From the cell containing the given text, extract its center point as [x, y] coordinate. 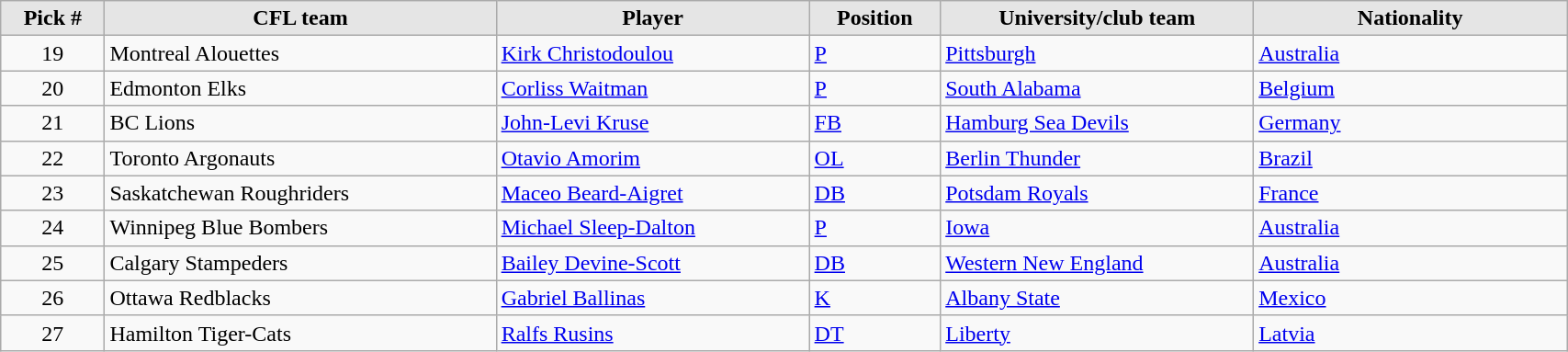
Pittsburgh [1097, 53]
Hamilton Tiger-Cats [300, 333]
Position [874, 18]
DT [874, 333]
Gabriel Ballinas [652, 298]
Saskatchewan Roughriders [300, 193]
Michael Sleep-Dalton [652, 228]
Ottawa Redblacks [300, 298]
K [874, 298]
BC Lions [300, 123]
Toronto Argonauts [300, 158]
22 [53, 158]
France [1411, 193]
27 [53, 333]
19 [53, 53]
Otavio Amorim [652, 158]
Player [652, 18]
Belgium [1411, 88]
University/club team [1097, 18]
25 [53, 263]
Winnipeg Blue Bombers [300, 228]
CFL team [300, 18]
Montreal Alouettes [300, 53]
John-Levi Kruse [652, 123]
24 [53, 228]
21 [53, 123]
South Alabama [1097, 88]
Hamburg Sea Devils [1097, 123]
23 [53, 193]
Kirk Christodoulou [652, 53]
Ralfs Rusins [652, 333]
26 [53, 298]
Iowa [1097, 228]
Pick # [53, 18]
Maceo Beard-Aigret [652, 193]
Latvia [1411, 333]
Nationality [1411, 18]
20 [53, 88]
Mexico [1411, 298]
Edmonton Elks [300, 88]
OL [874, 158]
Bailey Devine-Scott [652, 263]
Potsdam Royals [1097, 193]
Liberty [1097, 333]
Brazil [1411, 158]
Western New England [1097, 263]
Germany [1411, 123]
Albany State [1097, 298]
Berlin Thunder [1097, 158]
FB [874, 123]
Calgary Stampeders [300, 263]
Corliss Waitman [652, 88]
